Pinpoint the cell where the given text exists, returning its [x, y] midpoint coordinate. 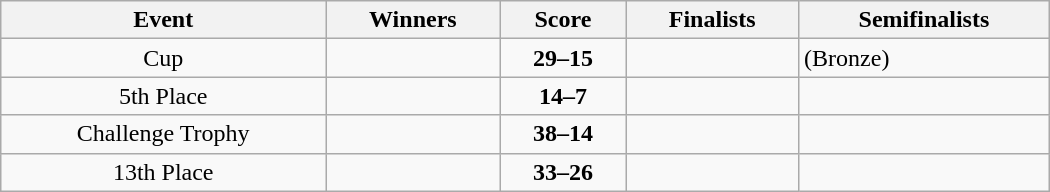
14–7 [563, 96]
Semifinalists [924, 20]
Event [164, 20]
33–26 [563, 172]
13th Place [164, 172]
5th Place [164, 96]
(Bronze) [924, 58]
Finalists [712, 20]
38–14 [563, 134]
Winners [413, 20]
Challenge Trophy [164, 134]
Score [563, 20]
29–15 [563, 58]
Cup [164, 58]
